Provide the [x, y] coordinate of the cell's center where the given text is located.  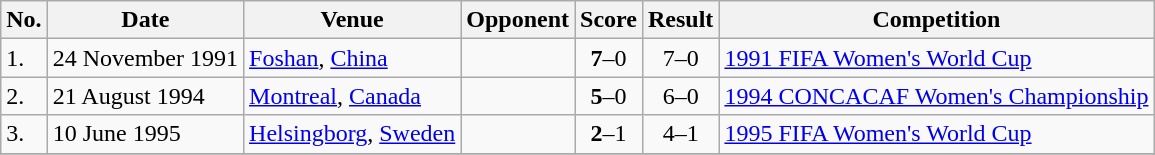
Montreal, Canada [352, 96]
1995 FIFA Women's World Cup [936, 134]
5–0 [609, 96]
Foshan, China [352, 58]
Result [680, 20]
Competition [936, 20]
Opponent [518, 20]
1991 FIFA Women's World Cup [936, 58]
Venue [352, 20]
Score [609, 20]
10 June 1995 [145, 134]
Helsingborg, Sweden [352, 134]
24 November 1991 [145, 58]
1994 CONCACAF Women's Championship [936, 96]
2. [24, 96]
6–0 [680, 96]
1. [24, 58]
3. [24, 134]
21 August 1994 [145, 96]
4–1 [680, 134]
2–1 [609, 134]
Date [145, 20]
No. [24, 20]
